Search for the cell housing the specified text and yield its (x, y) center coordinate. 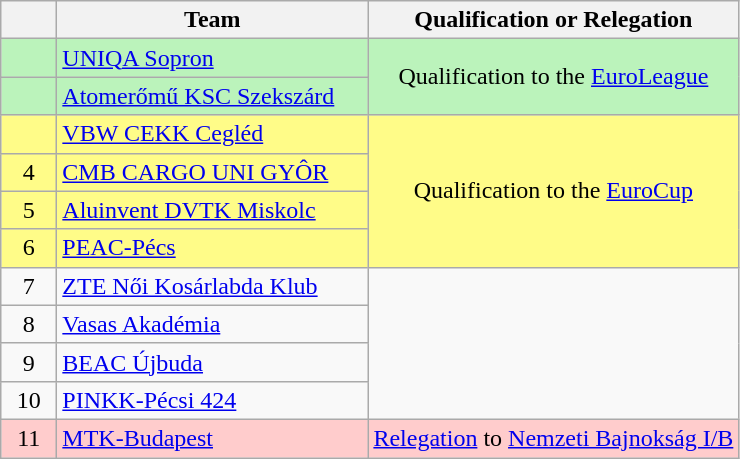
Atomerőmű KSC Szekszárd (212, 96)
9 (29, 362)
8 (29, 324)
Qualification to the EuroLeague (554, 77)
MTK-Budapest (212, 438)
UNIQA Sopron (212, 58)
7 (29, 286)
Aluinvent DVTK Miskolc (212, 210)
Vasas Akadémia (212, 324)
PINKK-Pécsi 424 (212, 400)
BEAC Újbuda (212, 362)
Qualification or Relegation (554, 20)
4 (29, 172)
Relegation to Nemzeti Bajnokság I/B (554, 438)
PEAC-Pécs (212, 248)
10 (29, 400)
Qualification to the EuroCup (554, 191)
11 (29, 438)
ZTE Női Kosárlabda Klub (212, 286)
VBW CEKK Cegléd (212, 134)
CMB CARGO UNI GYÔR (212, 172)
Team (212, 20)
5 (29, 210)
6 (29, 248)
